Provide the [X, Y] coordinate of the cell's center where the given text is located.  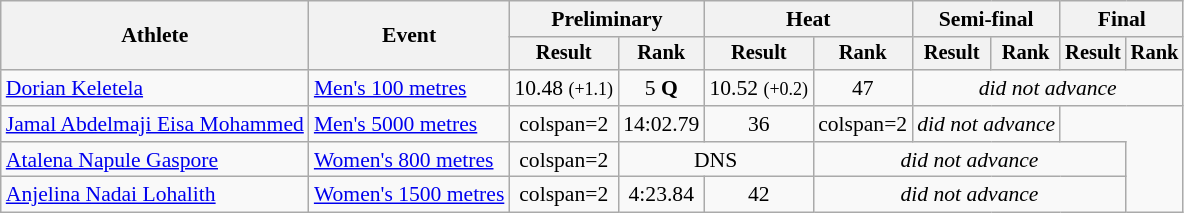
Semi-final [986, 19]
Atalena Napule Gaspore [155, 160]
Anjelina Nadai Lohalith [155, 195]
Preliminary [606, 19]
Athlete [155, 36]
Heat [808, 19]
47 [862, 88]
5 Q [661, 88]
Event [410, 36]
10.48 (+1.1) [564, 88]
42 [758, 195]
Final [1122, 19]
DNS [716, 160]
36 [758, 124]
14:02.79 [661, 124]
Men's 100 metres [410, 88]
10.52 (+0.2) [758, 88]
Jamal Abdelmaji Eisa Mohammed [155, 124]
Dorian Keletela [155, 88]
4:23.84 [661, 195]
Women's 800 metres [410, 160]
Men's 5000 metres [410, 124]
Women's 1500 metres [410, 195]
